Return the (x, y) coordinate for the center point of the cell that contains the specified text.  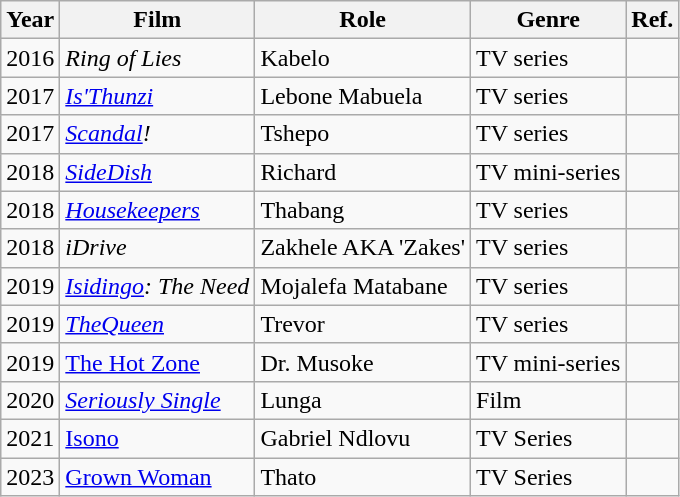
Kabelo (363, 58)
Lunga (363, 400)
2021 (30, 438)
2020 (30, 400)
Genre (548, 20)
Gabriel Ndlovu (363, 438)
Tshepo (363, 134)
Richard (363, 172)
Grown Woman (158, 477)
TheQueen (158, 324)
Thato (363, 477)
2016 (30, 58)
iDrive (158, 248)
Isono (158, 438)
SideDish (158, 172)
Ring of Lies (158, 58)
Ref. (652, 20)
Year (30, 20)
Housekeepers (158, 210)
2023 (30, 477)
Is'Thunzi (158, 96)
Thabang (363, 210)
Seriously Single (158, 400)
The Hot Zone (158, 362)
Lebone Mabuela (363, 96)
Isidingo: The Need (158, 286)
Mojalefa Matabane (363, 286)
Dr. Musoke (363, 362)
Role (363, 20)
Zakhele AKA 'Zakes' (363, 248)
Trevor (363, 324)
Scandal! (158, 134)
